Return the (x, y) coordinate for the center point of the cell that contains the specified text.  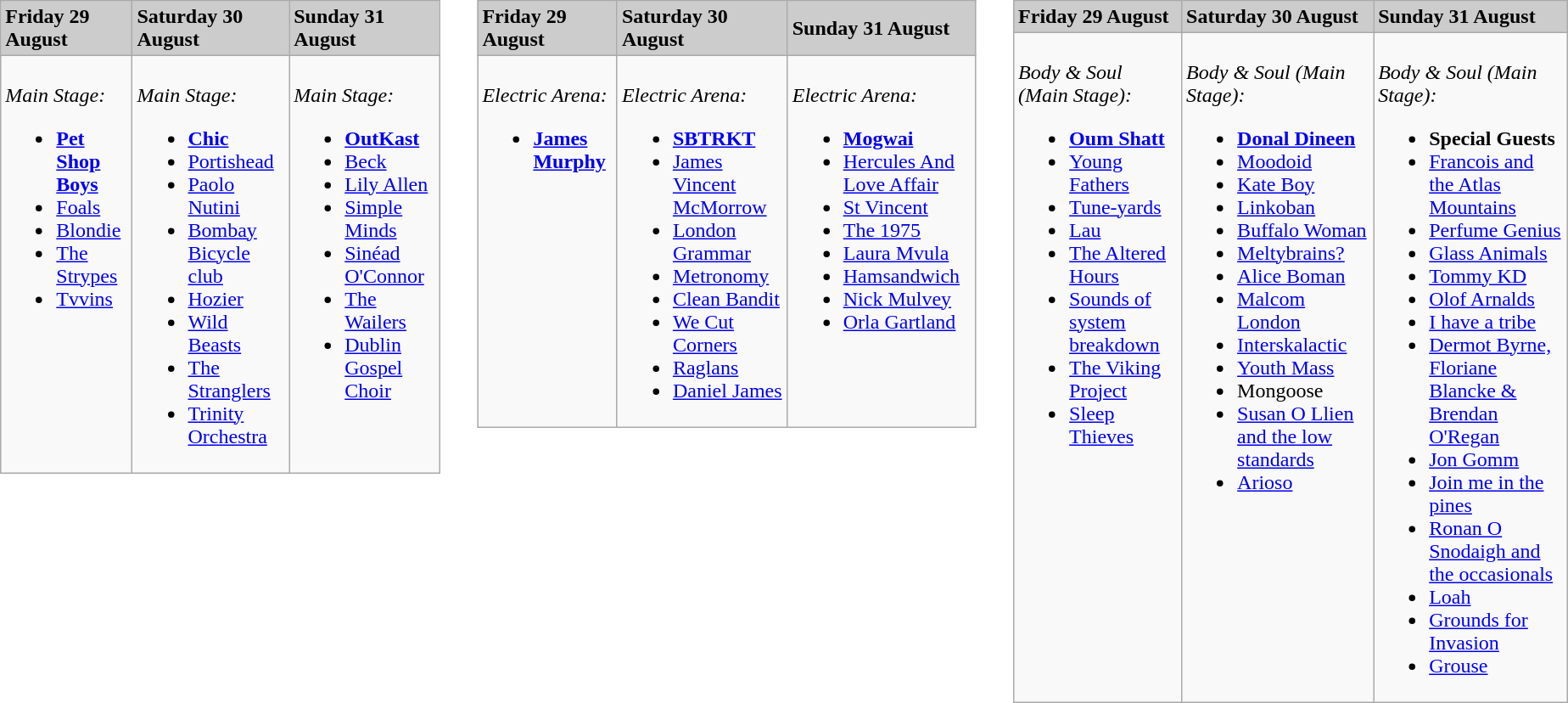
Main Stage:ChicPortisheadPaolo NutiniBombay Bicycle clubHozierWild BeastsThe StranglersTrinity Orchestra (210, 265)
Main Stage:Pet Shop BoysFoalsBlondieThe StrypesTvvins (66, 265)
Electric Arena:SBTRKTJames Vincent McMorrowLondon GrammarMetronomyClean BanditWe Cut CornersRaglansDaniel James (703, 241)
Electric Arena:MogwaiHercules And Love AffairSt VincentThe 1975Laura MvulaHamsandwichNick MulveyOrla Gartland (881, 241)
Main Stage:OutKastBeckLily AllenSimple MindsSinéad O'ConnorThe WailersDublin Gospel Choir (365, 265)
Body & Soul (Main Stage):Oum ShattYoung FathersTune-yardsLauThe Altered HoursSounds of system breakdownThe Viking ProjectSleep Thieves (1098, 368)
Electric Arena:James Murphy (548, 241)
